From the cell containing the given text, extract its center point as [x, y] coordinate. 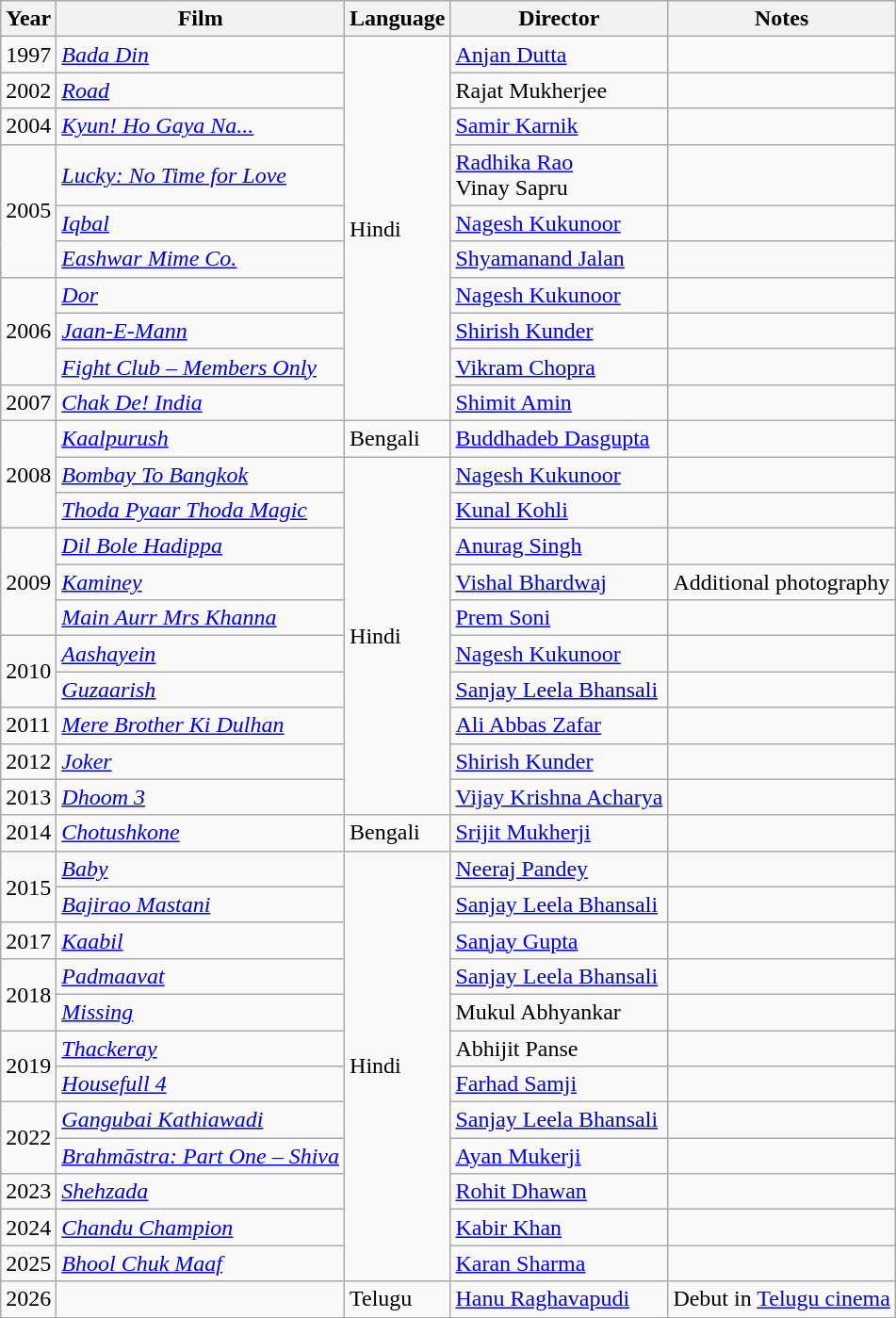
Ali Abbas Zafar [560, 725]
2014 [28, 833]
Abhijit Panse [560, 1049]
Kunal Kohli [560, 511]
2010 [28, 672]
Samir Karnik [560, 126]
Dhoom 3 [201, 797]
2008 [28, 474]
2009 [28, 582]
Vijay Krishna Acharya [560, 797]
Guzaarish [201, 690]
Bombay To Bangkok [201, 474]
Chak De! India [201, 402]
Vikram Chopra [560, 366]
2025 [28, 1263]
Thackeray [201, 1049]
Kabir Khan [560, 1228]
Neeraj Pandey [560, 869]
2005 [28, 211]
2019 [28, 1066]
2002 [28, 90]
Gangubai Kathiawadi [201, 1120]
2018 [28, 994]
Shimit Amin [560, 402]
Baby [201, 869]
2024 [28, 1228]
2017 [28, 940]
Padmaavat [201, 976]
2013 [28, 797]
Mere Brother Ki Dulhan [201, 725]
Year [28, 19]
Notes [782, 19]
Bada Din [201, 55]
2022 [28, 1138]
1997 [28, 55]
Vishal Bhardwaj [560, 582]
2023 [28, 1192]
Rohit Dhawan [560, 1192]
Language [398, 19]
Kyun! Ho Gaya Na... [201, 126]
2015 [28, 887]
Dor [201, 295]
2012 [28, 761]
Director [560, 19]
Shehzada [201, 1192]
Bhool Chuk Maaf [201, 1263]
Telugu [398, 1299]
Dil Bole Hadippa [201, 546]
Thoda Pyaar Thoda Magic [201, 511]
Chandu Champion [201, 1228]
Iqbal [201, 223]
Radhika RaoVinay Sapru [560, 175]
2011 [28, 725]
2026 [28, 1299]
Road [201, 90]
2007 [28, 402]
Brahmāstra: Part One – Shiva [201, 1156]
Housefull 4 [201, 1084]
Additional photography [782, 582]
Kaalpurush [201, 438]
Film [201, 19]
Srijit Mukherji [560, 833]
Jaan-E-Mann [201, 331]
Aashayein [201, 654]
Farhad Samji [560, 1084]
Rajat Mukherjee [560, 90]
Anurag Singh [560, 546]
Prem Soni [560, 618]
Bajirao Mastani [201, 904]
Sanjay Gupta [560, 940]
Hanu Raghavapudi [560, 1299]
Joker [201, 761]
Lucky: No Time for Love [201, 175]
Kaabil [201, 940]
Main Aurr Mrs Khanna [201, 618]
Buddhadeb Dasgupta [560, 438]
Chotushkone [201, 833]
Mukul Abhyankar [560, 1012]
Ayan Mukerji [560, 1156]
Fight Club – Members Only [201, 366]
2006 [28, 331]
Debut in Telugu cinema [782, 1299]
Shyamanand Jalan [560, 259]
Anjan Dutta [560, 55]
Missing [201, 1012]
Kaminey [201, 582]
Eashwar Mime Co. [201, 259]
2004 [28, 126]
Karan Sharma [560, 1263]
